Output the [x, y] coordinate of the center of the cell containing the given text.  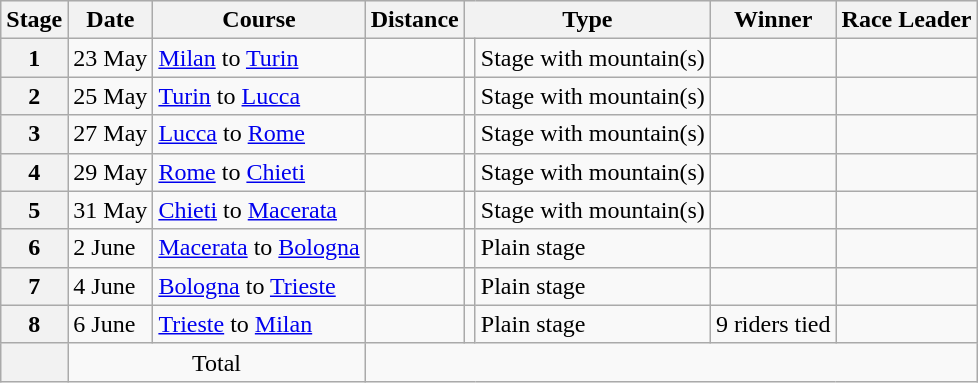
Date [110, 20]
2 June [110, 248]
2 [34, 96]
Bologna to Trieste [259, 286]
Rome to Chieti [259, 172]
25 May [110, 96]
29 May [110, 172]
Total [216, 362]
Macerata to Bologna [259, 248]
Type [587, 20]
Turin to Lucca [259, 96]
Winner [773, 20]
Stage [34, 20]
9 riders tied [773, 324]
6 June [110, 324]
Course [259, 20]
8 [34, 324]
Chieti to Macerata [259, 210]
Distance [414, 20]
Trieste to Milan [259, 324]
31 May [110, 210]
1 [34, 58]
4 [34, 172]
7 [34, 286]
5 [34, 210]
4 June [110, 286]
Milan to Turin [259, 58]
Race Leader [906, 20]
3 [34, 134]
Lucca to Rome [259, 134]
6 [34, 248]
23 May [110, 58]
27 May [110, 134]
